Pinpoint the cell where the given text exists, returning its [x, y] midpoint coordinate. 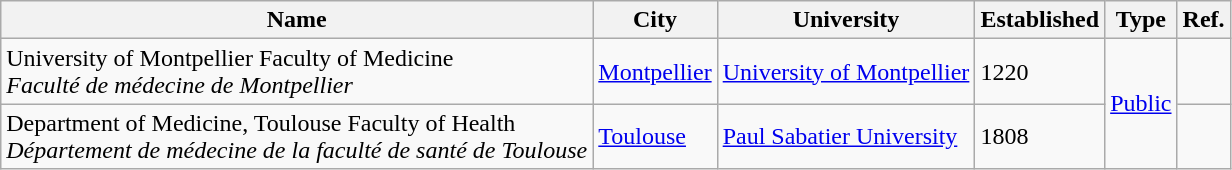
Montpellier [655, 72]
Public [1141, 104]
Toulouse [655, 136]
Type [1141, 20]
University [846, 20]
Name [297, 20]
Established [1040, 20]
1808 [1040, 136]
Department of Medicine, Toulouse Faculty of HealthDépartement de médecine de la faculté de santé de Toulouse [297, 136]
Paul Sabatier University [846, 136]
University of Montpellier [846, 72]
University of Montpellier Faculty of MedicineFaculté de médecine de Montpellier [297, 72]
Ref. [1204, 20]
1220 [1040, 72]
City [655, 20]
